Pinpoint the cell where the given text exists, returning its [x, y] midpoint coordinate. 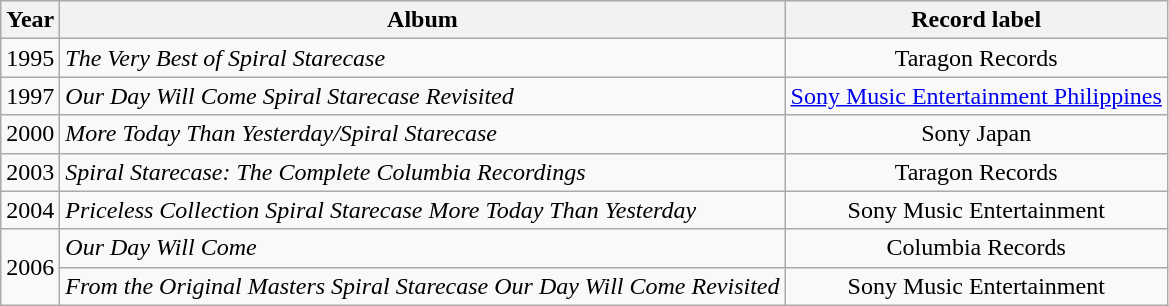
1995 [30, 58]
2004 [30, 210]
1997 [30, 96]
2003 [30, 172]
The Very Best of Spiral Starecase [422, 58]
From the Original Masters Spiral Starecase Our Day Will Come Revisited [422, 286]
2006 [30, 267]
Year [30, 20]
Spiral Starecase: The Complete Columbia Recordings [422, 172]
Album [422, 20]
More Today Than Yesterday/Spiral Starecase [422, 134]
2000 [30, 134]
Sony Music Entertainment Philippines [976, 96]
Priceless Collection Spiral Starecase More Today Than Yesterday [422, 210]
Our Day Will Come Spiral Starecase Revisited [422, 96]
Record label [976, 20]
Our Day Will Come [422, 248]
Columbia Records [976, 248]
Sony Japan [976, 134]
